Locate the cell with the specified text and output its (x, y) center coordinate. 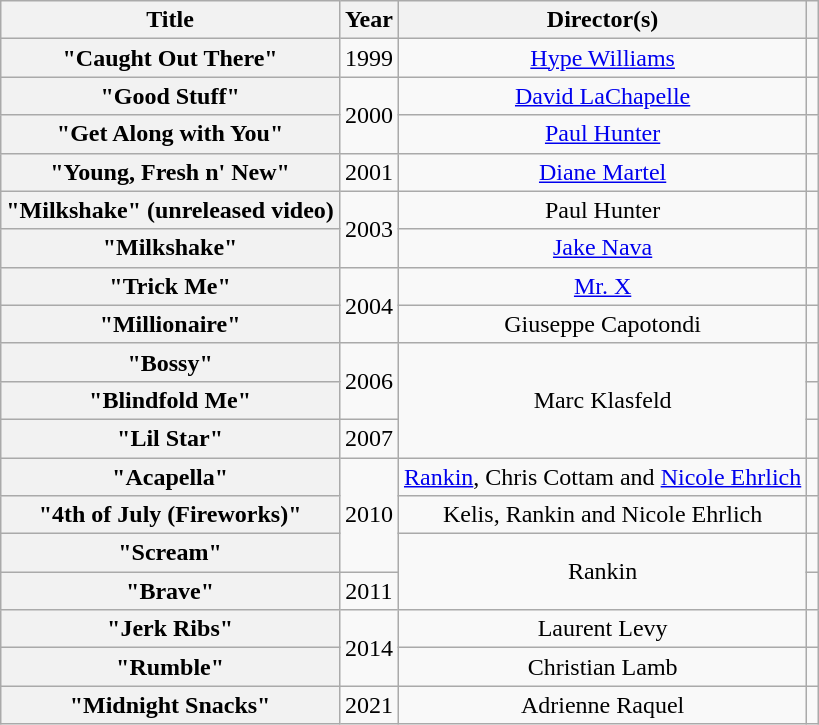
"Lil Star" (170, 438)
Year (368, 20)
Christian Lamb (602, 667)
Rankin (602, 572)
Giuseppe Capotondi (602, 324)
"Scream" (170, 553)
"Milkshake" (unreleased video) (170, 210)
Title (170, 20)
David LaChapelle (602, 96)
"Bossy" (170, 362)
"Acapella" (170, 477)
Laurent Levy (602, 629)
2014 (368, 648)
"4th of July (Fireworks)" (170, 515)
2003 (368, 229)
Jake Nava (602, 248)
Rankin, Chris Cottam and Nicole Ehrlich (602, 477)
"Milkshake" (170, 248)
"Blindfold Me" (170, 400)
2000 (368, 115)
2006 (368, 381)
Marc Klasfeld (602, 400)
Director(s) (602, 20)
"Rumble" (170, 667)
Diane Martel (602, 172)
"Midnight Snacks" (170, 705)
Adrienne Raquel (602, 705)
"Millionaire" (170, 324)
"Caught Out There" (170, 58)
2011 (368, 591)
"Get Along with You" (170, 134)
"Young, Fresh n' New" (170, 172)
"Trick Me" (170, 286)
Kelis, Rankin and Nicole Ehrlich (602, 515)
2007 (368, 438)
2001 (368, 172)
2004 (368, 305)
Hype Williams (602, 58)
Mr. X (602, 286)
"Brave" (170, 591)
"Good Stuff" (170, 96)
1999 (368, 58)
2021 (368, 705)
"Jerk Ribs" (170, 629)
2010 (368, 515)
